Return the (x, y) coordinate for the center point of the cell that contains the specified text.  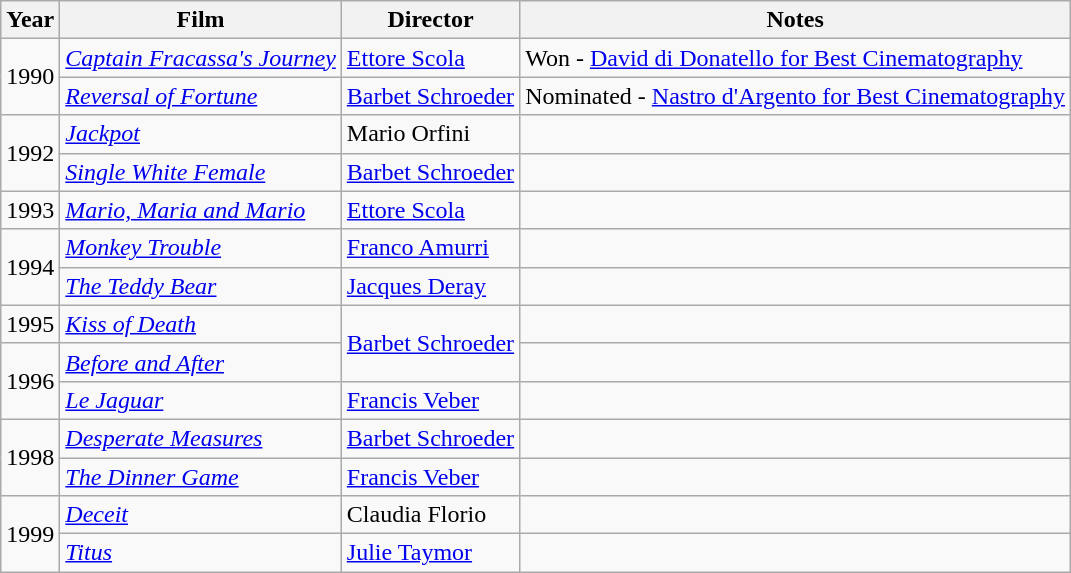
Franco Amurri (430, 248)
Desperate Measures (201, 438)
1995 (30, 324)
Monkey Trouble (201, 248)
Titus (201, 553)
Julie Taymor (430, 553)
Notes (796, 20)
Single White Female (201, 172)
1994 (30, 267)
1990 (30, 77)
Nominated - Nastro d'Argento for Best Cinematography (796, 96)
Reversal of Fortune (201, 96)
Jackpot (201, 134)
Mario Orfini (430, 134)
Captain Fracassa's Journey (201, 58)
Le Jaguar (201, 400)
Claudia Florio (430, 515)
Kiss of Death (201, 324)
Film (201, 20)
1993 (30, 210)
Year (30, 20)
Deceit (201, 515)
The Teddy Bear (201, 286)
Jacques Deray (430, 286)
1996 (30, 381)
Director (430, 20)
1998 (30, 457)
1992 (30, 153)
Before and After (201, 362)
Won - David di Donatello for Best Cinematography (796, 58)
1999 (30, 534)
Mario, Maria and Mario (201, 210)
The Dinner Game (201, 477)
